For the text-containing cell, return its midpoint in (X, Y) coordinate format. 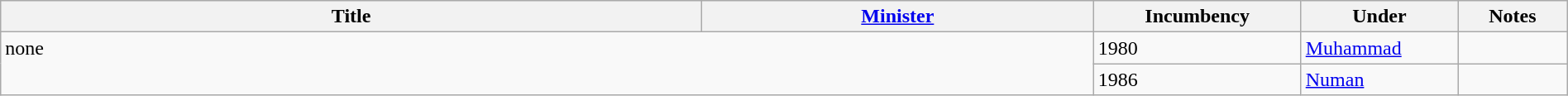
Numan (1379, 79)
Muhammad (1379, 48)
Notes (1513, 17)
1986 (1198, 79)
none (547, 64)
Minister (898, 17)
Incumbency (1198, 17)
1980 (1198, 48)
Under (1379, 17)
Title (351, 17)
